Output the [x, y] coordinate of the center of the cell containing the given text.  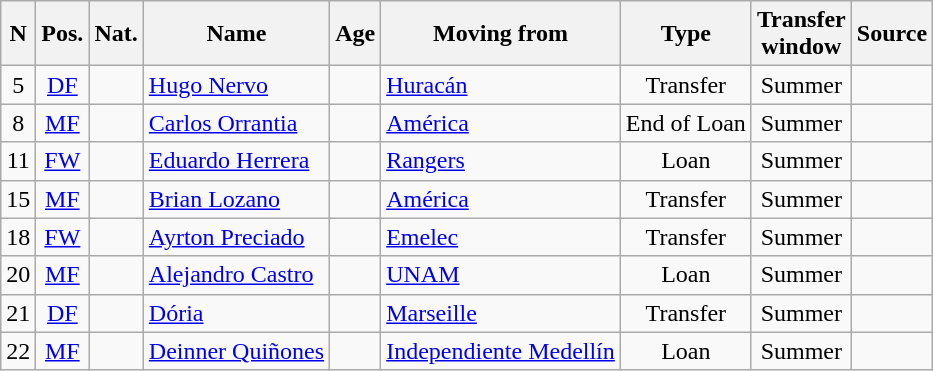
N [18, 34]
Carlos Orrantia [236, 123]
Nat. [116, 34]
Hugo Nervo [236, 85]
Huracán [501, 85]
Moving from [501, 34]
Rangers [501, 161]
22 [18, 351]
20 [18, 275]
Ayrton Preciado [236, 237]
End of Loan [686, 123]
8 [18, 123]
Age [356, 34]
Dória [236, 313]
15 [18, 199]
Pos. [62, 34]
Independiente Medellín [501, 351]
Deinner Quiñones [236, 351]
UNAM [501, 275]
Brian Lozano [236, 199]
11 [18, 161]
Emelec [501, 237]
Marseille [501, 313]
18 [18, 237]
Transferwindow [801, 34]
5 [18, 85]
21 [18, 313]
Name [236, 34]
Eduardo Herrera [236, 161]
Source [892, 34]
Alejandro Castro [236, 275]
Type [686, 34]
